For the text-containing cell, return its midpoint in (X, Y) coordinate format. 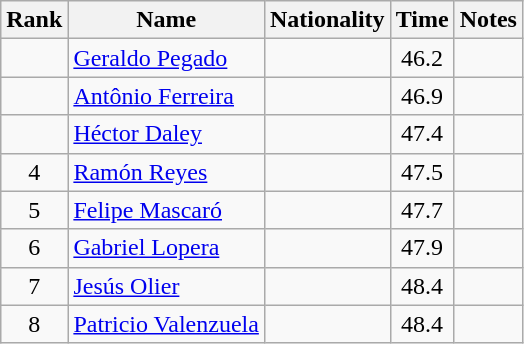
Ramón Reyes (166, 172)
Antônio Ferreira (166, 96)
47.7 (422, 210)
Time (422, 20)
8 (34, 324)
46.2 (422, 58)
Rank (34, 20)
Geraldo Pegado (166, 58)
47.5 (422, 172)
Felipe Mascaró (166, 210)
Notes (488, 20)
7 (34, 286)
6 (34, 248)
5 (34, 210)
Gabriel Lopera (166, 248)
47.4 (422, 134)
Héctor Daley (166, 134)
Nationality (327, 20)
Patricio Valenzuela (166, 324)
4 (34, 172)
Name (166, 20)
Jesús Olier (166, 286)
46.9 (422, 96)
47.9 (422, 248)
